Return [X, Y] of the center of cell containing provided text 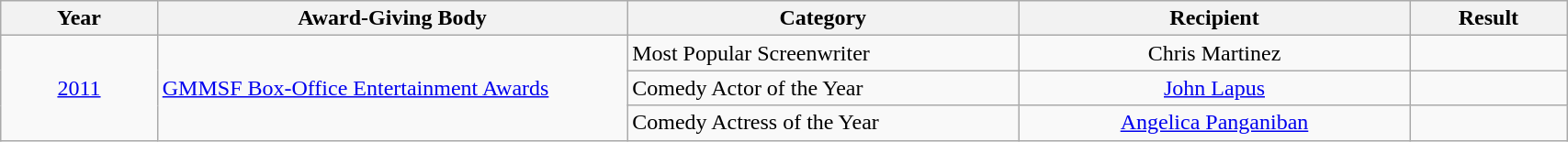
2011 [79, 88]
Year [79, 18]
Recipient [1214, 18]
Result [1488, 18]
Award-Giving Body [391, 18]
Comedy Actor of the Year [823, 88]
Comedy Actress of the Year [823, 123]
Angelica Panganiban [1214, 123]
Chris Martinez [1214, 53]
John Lapus [1214, 88]
Category [823, 18]
Most Popular Screenwriter [823, 53]
GMMSF Box-Office Entertainment Awards [391, 88]
